Detect which cell encompasses the target text, then output its [X, Y] center coordinate. 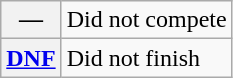
DNF [31, 58]
Did not finish [146, 58]
Did not compete [146, 20]
— [31, 20]
